Return the [X, Y] coordinate for the center point of the cell that contains the specified text.  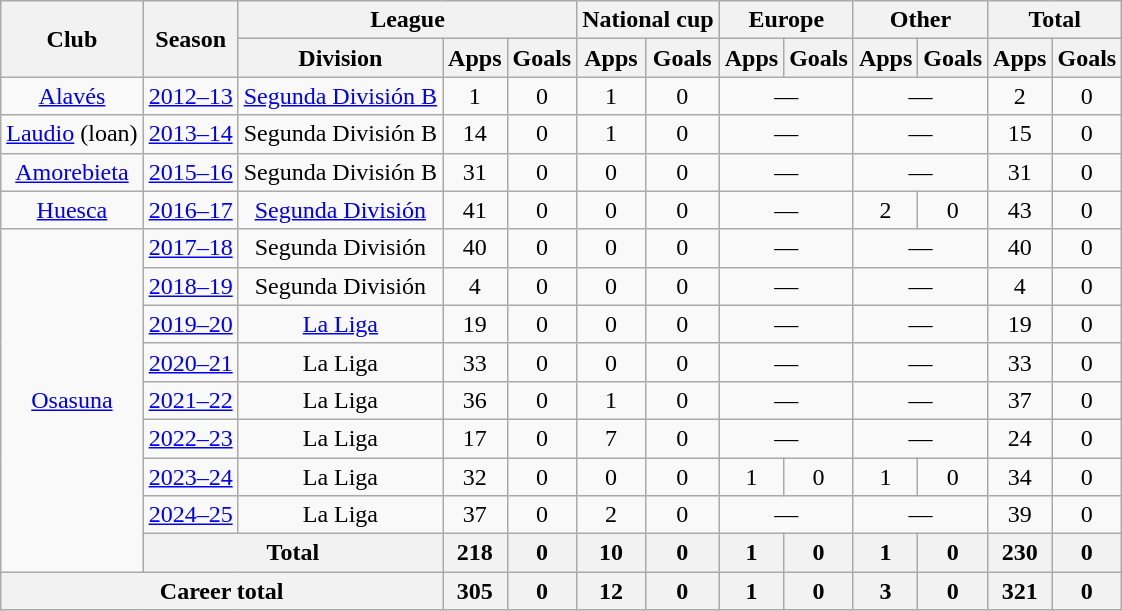
2024–25 [190, 515]
Alavés [72, 96]
2012–13 [190, 96]
Europe [786, 20]
Amorebieta [72, 172]
2017–18 [190, 248]
2013–14 [190, 134]
43 [1020, 210]
2023–24 [190, 477]
Division [340, 58]
2016–17 [190, 210]
24 [1020, 438]
Club [72, 39]
230 [1020, 553]
321 [1020, 591]
Season [190, 39]
305 [475, 591]
Career total [222, 591]
15 [1020, 134]
League [408, 20]
3 [885, 591]
34 [1020, 477]
Osasuna [72, 400]
Laudio (loan) [72, 134]
7 [611, 438]
2019–20 [190, 324]
17 [475, 438]
Other [920, 20]
14 [475, 134]
2020–21 [190, 362]
2021–22 [190, 400]
218 [475, 553]
National cup [648, 20]
2018–19 [190, 286]
2022–23 [190, 438]
36 [475, 400]
41 [475, 210]
Huesca [72, 210]
39 [1020, 515]
12 [611, 591]
10 [611, 553]
32 [475, 477]
2015–16 [190, 172]
